Find where the given text appears and provide that cell's center as (X, Y) coordinate. 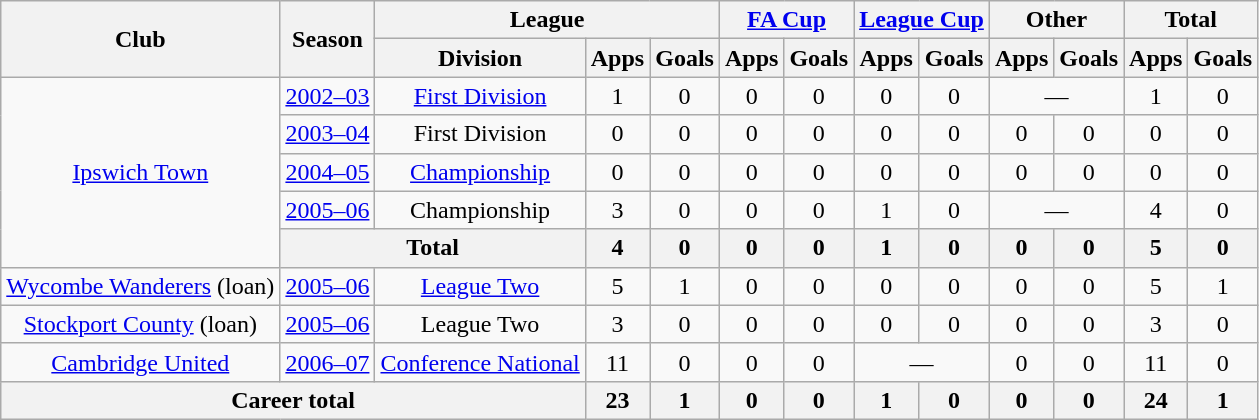
2003–04 (328, 134)
Stockport County (loan) (140, 324)
2002–03 (328, 96)
Club (140, 39)
2004–05 (328, 172)
Other (1056, 20)
League (547, 20)
24 (1156, 400)
Cambridge United (140, 362)
Season (328, 39)
Career total (294, 400)
League Cup (922, 20)
Conference National (480, 362)
23 (617, 400)
2006–07 (328, 362)
Wycombe Wanderers (loan) (140, 286)
Division (480, 58)
Ipswich Town (140, 172)
FA Cup (786, 20)
